Pinpoint the cell where the given text exists, returning its (x, y) midpoint coordinate. 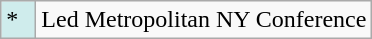
Led Metropolitan NY Conference (204, 20)
* (18, 20)
